Extract the (x, y) coordinate from the center of the cell holding the provided text.  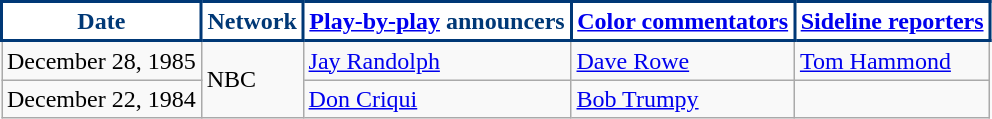
Network (252, 22)
December 22, 1984 (102, 99)
Don Criqui (437, 99)
Tom Hammond (892, 60)
Dave Rowe (682, 60)
Sideline reporters (892, 22)
December 28, 1985 (102, 60)
Bob Trumpy (682, 99)
NBC (252, 80)
Date (102, 22)
Play-by-play announcers (437, 22)
Jay Randolph (437, 60)
Color commentators (682, 22)
